Extract the (x, y) coordinate from the center of the cell holding the provided text.  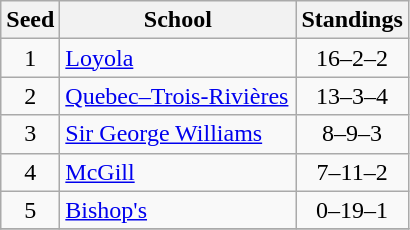
Quebec–Trois-Rivières (178, 96)
1 (30, 58)
3 (30, 134)
4 (30, 172)
McGill (178, 172)
8–9–3 (352, 134)
School (178, 20)
Seed (30, 20)
Standings (352, 20)
Loyola (178, 58)
13–3–4 (352, 96)
2 (30, 96)
16–2–2 (352, 58)
0–19–1 (352, 210)
Bishop's (178, 210)
7–11–2 (352, 172)
5 (30, 210)
Sir George Williams (178, 134)
